Output the [X, Y] coordinate of the center of the cell containing the given text.  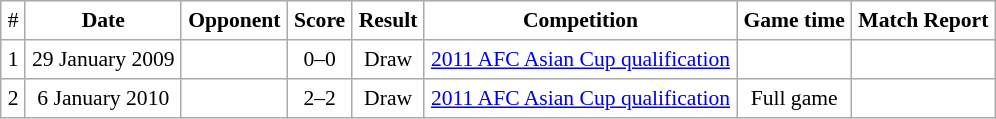
29 January 2009 [103, 60]
Full game [794, 98]
Competition [580, 20]
# [13, 20]
Result [388, 20]
2–2 [320, 98]
6 January 2010 [103, 98]
Opponent [234, 20]
Date [103, 20]
0–0 [320, 60]
Score [320, 20]
1 [13, 60]
Match Report [924, 20]
2 [13, 98]
Game time [794, 20]
